Find where the given text appears and provide that cell's center as (X, Y) coordinate. 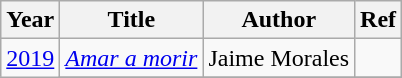
Jaime Morales (279, 58)
Author (279, 20)
Title (132, 20)
Ref (378, 20)
Amar a morir (132, 58)
2019 (30, 58)
Year (30, 20)
